Locate the cell with the specified text and output its (x, y) center coordinate. 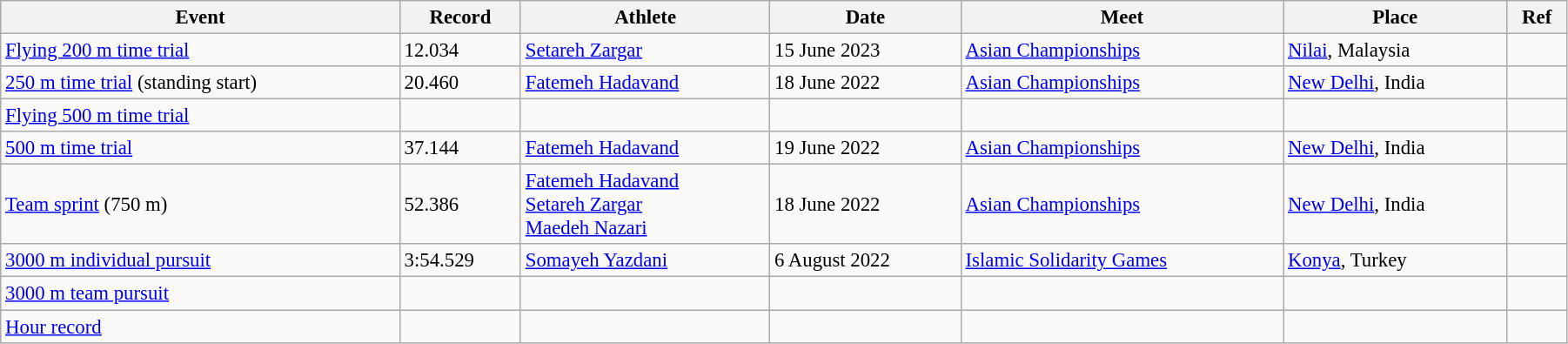
Ref (1537, 17)
19 June 2022 (866, 148)
20.460 (459, 83)
Event (200, 17)
Somayeh Yazdani (645, 260)
37.144 (459, 148)
15 June 2023 (866, 51)
52.386 (459, 205)
3000 m individual pursuit (200, 260)
Fatemeh HadavandSetareh ZargarMaedeh Nazari (645, 205)
Record (459, 17)
Athlete (645, 17)
Setareh Zargar (645, 51)
3000 m team pursuit (200, 293)
Flying 500 m time trial (200, 116)
6 August 2022 (866, 260)
Place (1396, 17)
Nilai, Malaysia (1396, 51)
12.034 (459, 51)
Team sprint (750 m) (200, 205)
Konya, Turkey (1396, 260)
3:54.529 (459, 260)
Flying 200 m time trial (200, 51)
250 m time trial (standing start) (200, 83)
500 m time trial (200, 148)
Hour record (200, 327)
Islamic Solidarity Games (1122, 260)
Meet (1122, 17)
Date (866, 17)
